From the cell containing the given text, extract its center point as [x, y] coordinate. 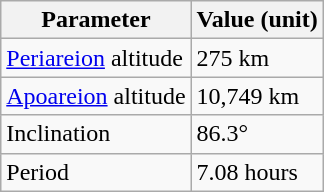
Period [96, 172]
Parameter [96, 20]
Inclination [96, 134]
275 km [257, 58]
7.08 hours [257, 172]
Value (unit) [257, 20]
10,749 km [257, 96]
Periareion altitude [96, 58]
86.3° [257, 134]
Apoareion altitude [96, 96]
